Search for the cell housing the specified text and yield its (x, y) center coordinate. 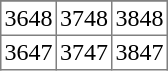
3647 (29, 52)
3748 (84, 18)
3848 (140, 18)
3648 (29, 18)
3747 (84, 52)
3847 (140, 52)
